Determine the (X, Y) coordinate at the center of the cell enclosing the given text.  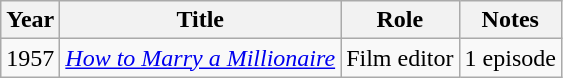
Notes (510, 20)
Film editor (400, 58)
How to Marry a Millionaire (200, 58)
Title (200, 20)
1957 (30, 58)
1 episode (510, 58)
Role (400, 20)
Year (30, 20)
